For the text-containing cell, return its midpoint in (X, Y) coordinate format. 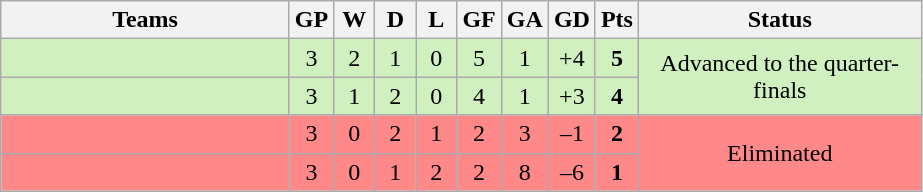
Advanced to the quarter-finals (780, 77)
Status (780, 20)
–6 (572, 172)
–1 (572, 134)
L (436, 20)
8 (524, 172)
W (354, 20)
Eliminated (780, 153)
+4 (572, 58)
Pts (616, 20)
GD (572, 20)
GF (479, 20)
D (396, 20)
Teams (146, 20)
GP (311, 20)
+3 (572, 96)
GA (524, 20)
